Identify which cell holds the provided text, then report its (X, Y) central coordinate. 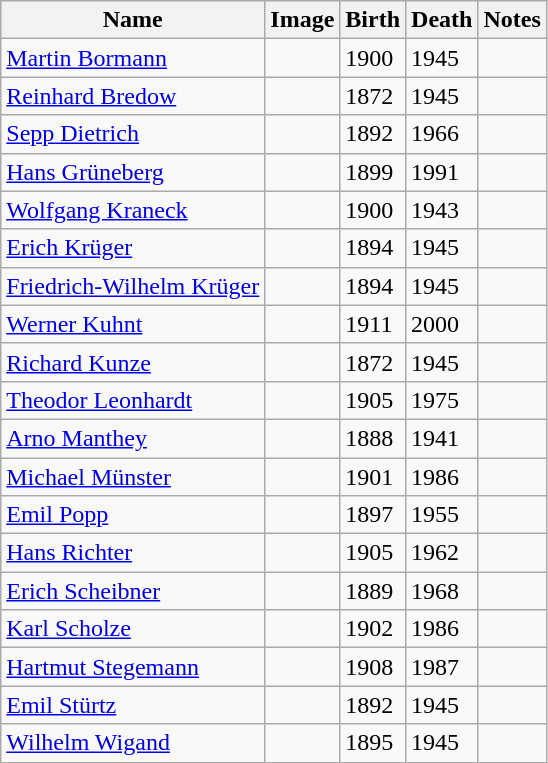
Werner Kuhnt (133, 324)
1955 (442, 515)
1889 (373, 591)
1911 (373, 324)
Erich Scheibner (133, 591)
1902 (373, 629)
1991 (442, 172)
1899 (373, 172)
Hans Richter (133, 553)
1987 (442, 667)
Karl Scholze (133, 629)
Sepp Dietrich (133, 134)
1888 (373, 438)
Notes (512, 20)
Michael Münster (133, 477)
2000 (442, 324)
Wolfgang Kraneck (133, 210)
Image (302, 20)
Hans Grüneberg (133, 172)
Wilhelm Wigand (133, 743)
Birth (373, 20)
1966 (442, 134)
Emil Stürtz (133, 705)
1968 (442, 591)
Name (133, 20)
Hartmut Stegemann (133, 667)
Erich Krüger (133, 248)
1908 (373, 667)
1897 (373, 515)
Death (442, 20)
Arno Manthey (133, 438)
1941 (442, 438)
Friedrich-Wilhelm Krüger (133, 286)
Martin Bormann (133, 58)
Theodor Leonhardt (133, 400)
Emil Popp (133, 515)
1895 (373, 743)
Richard Kunze (133, 362)
1901 (373, 477)
Reinhard Bredow (133, 96)
1943 (442, 210)
1962 (442, 553)
1975 (442, 400)
